For the text-containing cell, return its midpoint in (x, y) coordinate format. 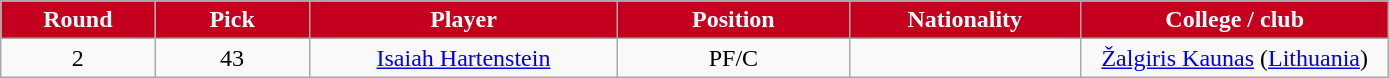
Žalgiris Kaunas (Lithuania) (1234, 58)
Isaiah Hartenstein (463, 58)
43 (232, 58)
Player (463, 20)
PF/C (734, 58)
College / club (1234, 20)
Position (734, 20)
Nationality (964, 20)
2 (78, 58)
Pick (232, 20)
Round (78, 20)
